Identify which cell holds the provided text, then report its (X, Y) central coordinate. 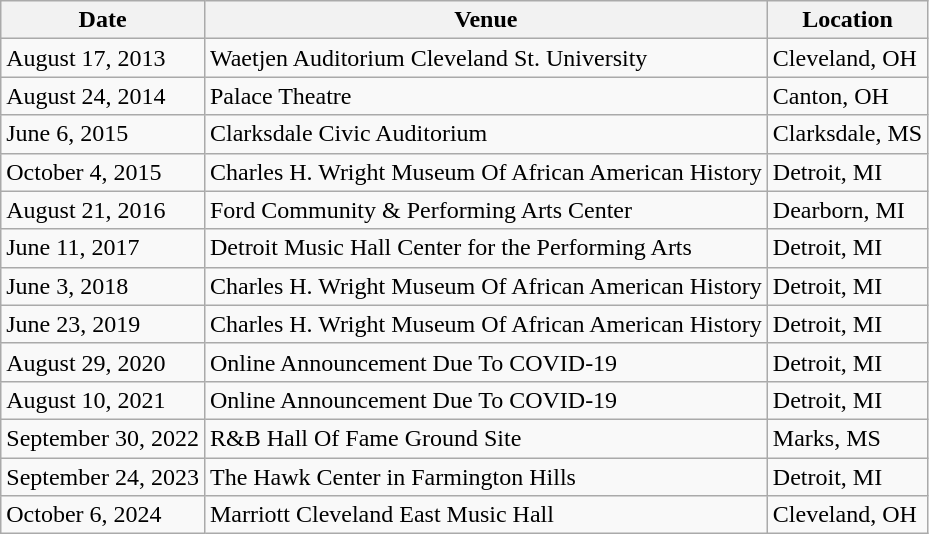
June 6, 2015 (103, 134)
Location (847, 20)
June 23, 2019 (103, 324)
R&B Hall Of Fame Ground Site (486, 438)
August 24, 2014 (103, 96)
August 21, 2016 (103, 210)
Venue (486, 20)
Ford Community & Performing Arts Center (486, 210)
Waetjen Auditorium Cleveland St. University (486, 58)
June 11, 2017 (103, 248)
Palace Theatre (486, 96)
October 6, 2024 (103, 515)
June 3, 2018 (103, 286)
Detroit Music Hall Center for the Performing Arts (486, 248)
September 24, 2023 (103, 477)
Marriott Cleveland East Music Hall (486, 515)
Dearborn, MI (847, 210)
Clarksdale Civic Auditorium (486, 134)
Marks, MS (847, 438)
September 30, 2022 (103, 438)
The Hawk Center in Farmington Hills (486, 477)
Date (103, 20)
August 17, 2013 (103, 58)
Clarksdale, MS (847, 134)
October 4, 2015 (103, 172)
August 29, 2020 (103, 362)
August 10, 2021 (103, 400)
Canton, OH (847, 96)
